Capture the cell that displays the provided text and extract its (X, Y) central coordinate. 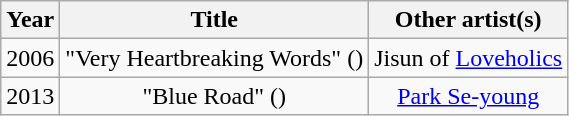
Year (30, 20)
Jisun of Loveholics (468, 58)
"Very Heartbreaking Words" () (214, 58)
Other artist(s) (468, 20)
Park Se-young (468, 96)
"Blue Road" () (214, 96)
2013 (30, 96)
Title (214, 20)
2006 (30, 58)
